Search for the cell housing the specified text and yield its (X, Y) center coordinate. 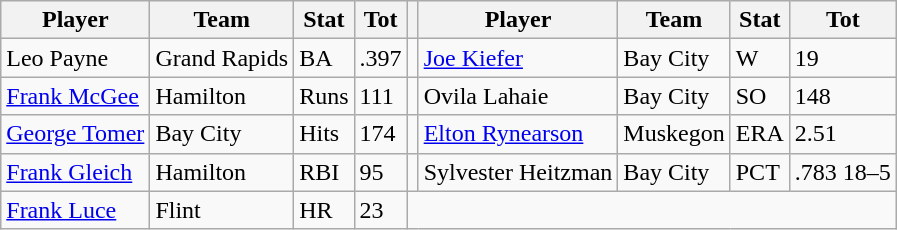
SO (760, 96)
111 (380, 96)
Joe Kiefer (518, 58)
148 (842, 96)
Hits (324, 134)
.397 (380, 58)
Runs (324, 96)
W (760, 58)
.783 18–5 (842, 172)
ERA (760, 134)
Sylvester Heitzman (518, 172)
PCT (760, 172)
19 (842, 58)
George Tomer (76, 134)
174 (380, 134)
Leo Payne (76, 58)
HR (324, 210)
Ovila Lahaie (518, 96)
Flint (222, 210)
Grand Rapids (222, 58)
Frank McGee (76, 96)
95 (380, 172)
Frank Gleich (76, 172)
BA (324, 58)
RBI (324, 172)
2.51 (842, 134)
Frank Luce (76, 210)
Elton Rynearson (518, 134)
23 (380, 210)
Muskegon (674, 134)
